Return the (x, y) coordinate for the center point of the cell that contains the specified text.  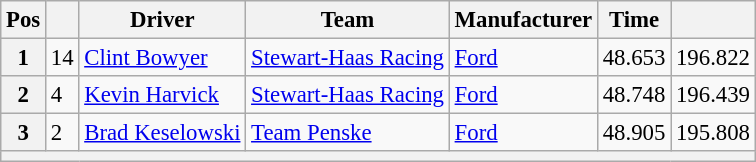
Team Penske (348, 133)
48.905 (634, 133)
48.748 (634, 95)
195.808 (714, 133)
14 (62, 58)
Manufacturer (523, 20)
196.822 (714, 58)
4 (62, 95)
Kevin Harvick (162, 95)
196.439 (714, 95)
Time (634, 20)
48.653 (634, 58)
3 (24, 133)
Driver (162, 20)
Clint Bowyer (162, 58)
Pos (24, 20)
Team (348, 20)
Brad Keselowski (162, 133)
1 (24, 58)
